Extract the (x, y) coordinate from the center of the cell holding the provided text.  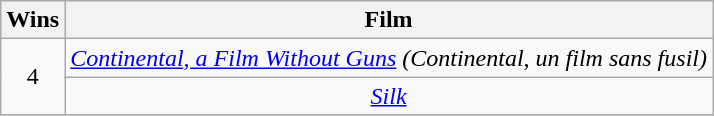
Silk (389, 96)
4 (33, 77)
Film (389, 20)
Wins (33, 20)
Continental, a Film Without Guns (Continental, un film sans fusil) (389, 58)
